Detect which cell encompasses the target text, then output its (x, y) center coordinate. 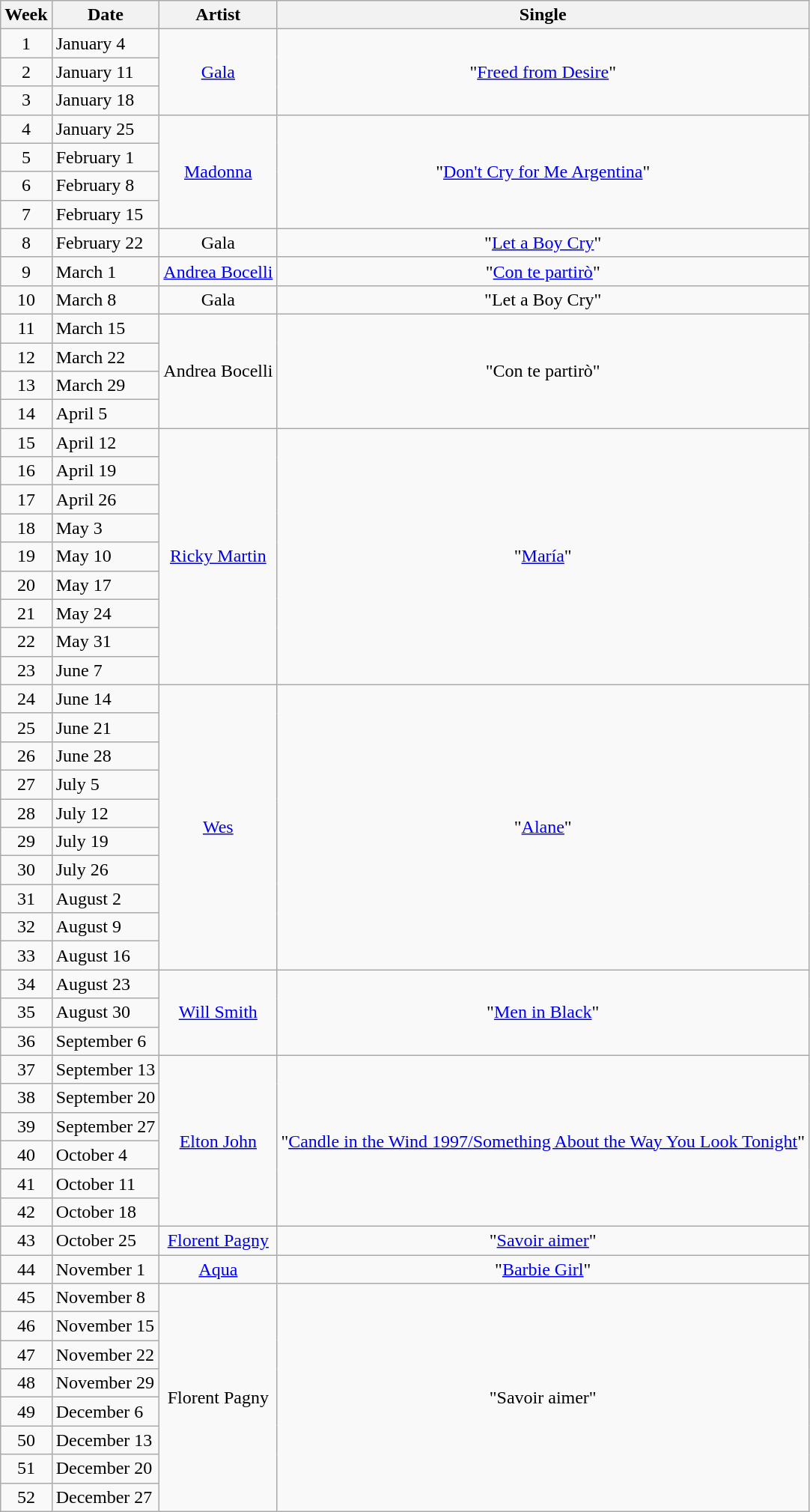
47 (26, 1355)
20 (26, 585)
42 (26, 1212)
6 (26, 186)
21 (26, 613)
August 2 (106, 899)
July 26 (106, 870)
January 18 (106, 100)
November 22 (106, 1355)
38 (26, 1098)
48 (26, 1383)
November 15 (106, 1326)
April 12 (106, 443)
45 (26, 1298)
36 (26, 1041)
9 (26, 271)
May 10 (106, 556)
18 (26, 528)
August 16 (106, 956)
3 (26, 100)
33 (26, 956)
December 20 (106, 1469)
June 28 (106, 756)
17 (26, 500)
July 19 (106, 842)
May 24 (106, 613)
March 1 (106, 271)
Elton John (219, 1141)
November 8 (106, 1298)
April 26 (106, 500)
January 11 (106, 72)
49 (26, 1412)
4 (26, 129)
"Candle in the Wind 1997/Something About the Way You Look Tonight" (543, 1141)
27 (26, 784)
January 4 (106, 43)
April 5 (106, 414)
"Men in Black" (543, 1012)
February 8 (106, 186)
Aqua (219, 1269)
7 (26, 214)
November 29 (106, 1383)
24 (26, 699)
October 4 (106, 1155)
March 15 (106, 328)
September 13 (106, 1069)
43 (26, 1240)
July 12 (106, 813)
44 (26, 1269)
June 21 (106, 727)
35 (26, 1012)
February 1 (106, 157)
May 17 (106, 585)
March 29 (106, 386)
Ricky Martin (219, 557)
15 (26, 443)
"Don't Cry for Me Argentina" (543, 171)
2 (26, 72)
46 (26, 1326)
Will Smith (219, 1012)
29 (26, 842)
January 25 (106, 129)
February 15 (106, 214)
December 13 (106, 1440)
Madonna (219, 171)
February 22 (106, 243)
1 (26, 43)
40 (26, 1155)
June 7 (106, 670)
March 8 (106, 300)
22 (26, 642)
June 14 (106, 699)
10 (26, 300)
52 (26, 1497)
November 1 (106, 1269)
December 6 (106, 1412)
8 (26, 243)
12 (26, 357)
September 6 (106, 1041)
25 (26, 727)
May 31 (106, 642)
"María" (543, 557)
Artist (219, 15)
5 (26, 157)
March 22 (106, 357)
32 (26, 927)
September 20 (106, 1098)
"Alane" (543, 827)
October 11 (106, 1183)
Date (106, 15)
August 23 (106, 984)
26 (26, 756)
July 5 (106, 784)
Single (543, 15)
16 (26, 471)
"Barbie Girl" (543, 1269)
30 (26, 870)
37 (26, 1069)
Wes (219, 827)
14 (26, 414)
28 (26, 813)
34 (26, 984)
50 (26, 1440)
13 (26, 386)
23 (26, 670)
September 27 (106, 1126)
39 (26, 1126)
May 3 (106, 528)
December 27 (106, 1497)
October 25 (106, 1240)
31 (26, 899)
April 19 (106, 471)
11 (26, 328)
"Freed from Desire" (543, 72)
51 (26, 1469)
41 (26, 1183)
Week (26, 15)
August 30 (106, 1012)
August 9 (106, 927)
19 (26, 556)
October 18 (106, 1212)
